Identify which cell holds the provided text, then report its [x, y] central coordinate. 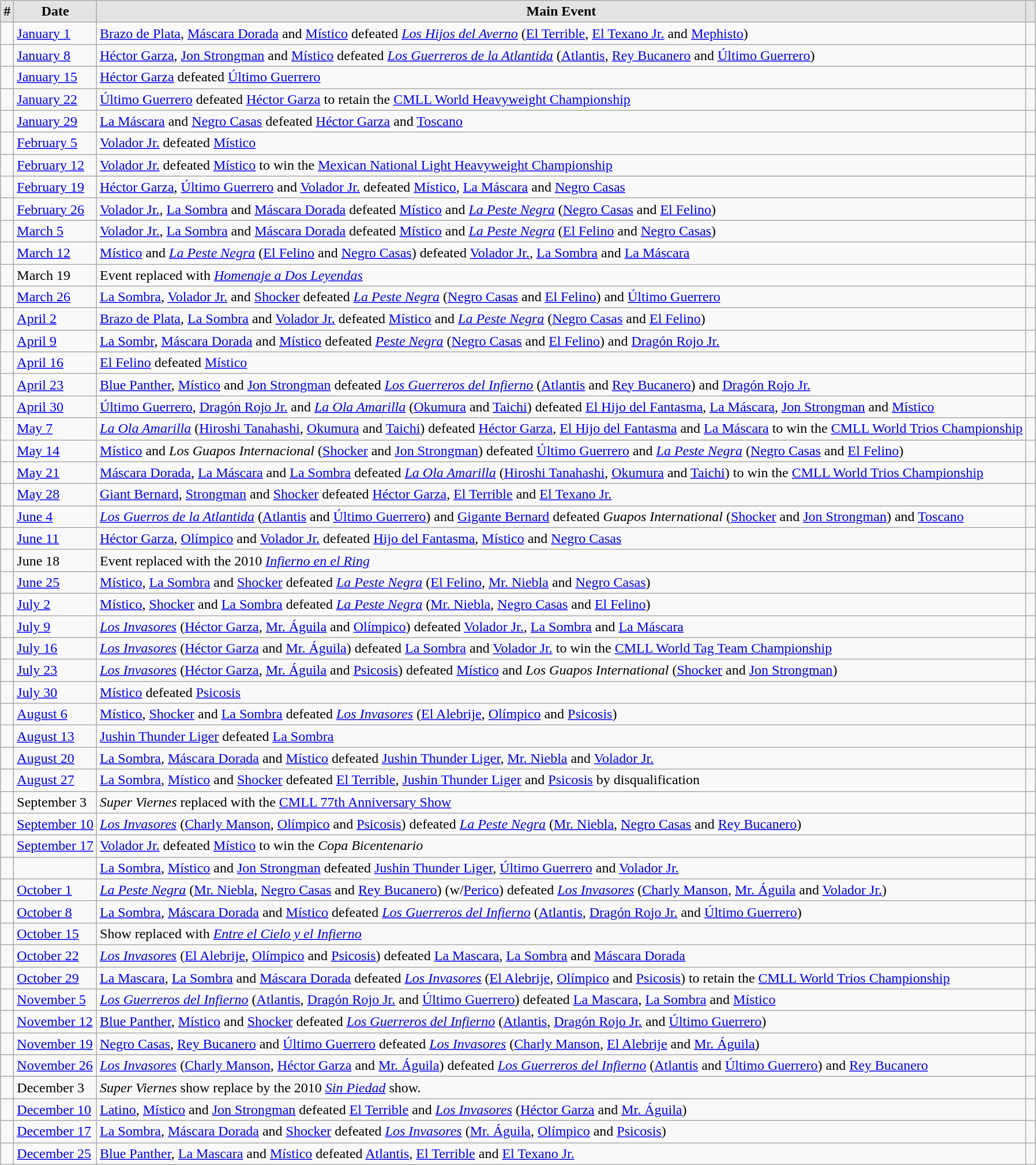
Héctor Garza, Olímpico and Volador Jr. defeated Hijo del Fantasma, Místico and Negro Casas [562, 538]
La Sombr, Máscara Dorada and Místico defeated Peste Negra (Negro Casas and El Felino) and Dragón Rojo Jr. [562, 341]
April 16 [55, 363]
October 15 [55, 934]
Super Viernes replaced with the CMLL 77th Anniversary Show [562, 802]
Super Viernes show replace by the 2010 Sin Piedad show. [562, 1088]
July 2 [55, 604]
Volador Jr., La Sombra and Máscara Dorada defeated Místico and La Peste Negra (El Felino and Negro Casas) [562, 231]
La Sombra, Volador Jr. and Shocker defeated La Peste Negra (Negro Casas and El Felino) and Último Guerrero [562, 297]
Negro Casas, Rey Bucanero and Último Guerrero defeated Los Invasores (Charly Manson, El Alebrije and Mr. Águila) [562, 1044]
September 3 [55, 802]
Último Guerrero defeated Héctor Garza to retain the CMLL World Heavyweight Championship [562, 99]
Héctor Garza, Último Guerrero and Volador Jr. defeated Místico, La Máscara and Negro Casas [562, 187]
Blue Panther, Místico and Jon Strongman defeated Los Guerreros del Infierno (Atlantis and Rey Bucanero) and Dragón Rojo Jr. [562, 385]
January 1 [55, 33]
La Peste Negra (Mr. Niebla, Negro Casas and Rey Bucanero) (w/Perico) defeated Los Invasores (Charly Manson, Mr. Águila and Volador Jr.) [562, 890]
Blue Panther, La Mascara and Místico defeated Atlantis, El Terrible and El Texano Jr. [562, 1153]
El Felino defeated Místico [562, 363]
Los Invasores (Héctor Garza and Mr. Águila) defeated La Sombra and Volador Jr. to win the CMLL World Tag Team Championship [562, 649]
November 12 [55, 1022]
October 8 [55, 912]
August 13 [55, 736]
December 17 [55, 1132]
La Máscara and Negro Casas defeated Héctor Garza and Toscano [562, 121]
Volador Jr., La Sombra and Máscara Dorada defeated Místico and La Peste Negra (Negro Casas and El Felino) [562, 209]
July 9 [55, 626]
June 11 [55, 538]
Los Guerros de la Atlantida (Atlantis and Último Guerrero) and Gigante Bernard defeated Guapos International (Shocker and Jon Strongman) and Toscano [562, 516]
July 30 [55, 692]
Héctor Garza, Jon Strongman and Místico defeated Los Guerreros de la Atlantida (Atlantis, Rey Bucanero and Último Guerrero) [562, 55]
Místico, Shocker and La Sombra defeated La Peste Negra (Mr. Niebla, Negro Casas and El Felino) [562, 604]
Místico defeated Psicosis [562, 692]
January 22 [55, 99]
November 5 [55, 1000]
August 6 [55, 714]
February 19 [55, 187]
October 29 [55, 978]
Volador Jr. defeated Místico to win the Mexican National Light Heavyweight Championship [562, 165]
May 14 [55, 451]
Místico and La Peste Negra (El Felino and Negro Casas) defeated Volador Jr., La Sombra and La Máscara [562, 253]
May 28 [55, 495]
October 1 [55, 890]
Último Guerrero, Dragón Rojo Jr. and La Ola Amarilla (Okumura and Taichi) defeated El Hijo del Fantasma, La Máscara, Jon Strongman and Místico [562, 407]
August 20 [55, 758]
Event replaced with Homenaje a Dos Leyendas [562, 275]
December 10 [55, 1110]
La Sombra, Máscara Dorada and Shocker defeated Los Invasores (Mr. Águila, Olímpico and Psicosis) [562, 1132]
Show replaced with Entre el Cielo y el Infierno [562, 934]
Giant Bernard, Strongman and Shocker defeated Héctor Garza, El Terrible and El Texano Jr. [562, 495]
July 16 [55, 649]
Místico, Shocker and La Sombra defeated Los Invasores (El Alebrije, Olímpico and Psicosis) [562, 714]
Los Invasores (Héctor Garza, Mr. Águila and Olímpico) defeated Volador Jr., La Sombra and La Máscara [562, 626]
Date [55, 12]
July 23 [55, 670]
October 22 [55, 956]
Los Guerreros del Infierno (Atlantis, Dragón Rojo Jr. and Último Guerrero) defeated La Mascara, La Sombra and Místico [562, 1000]
February 26 [55, 209]
Main Event [562, 12]
March 5 [55, 231]
September 10 [55, 824]
March 19 [55, 275]
Event replaced with the 2010 Infierno en el Ring [562, 560]
Místico and Los Guapos Internacional (Shocker and Jon Strongman) defeated Último Guerrero and La Peste Negra (Negro Casas and El Felino) [562, 451]
December 3 [55, 1088]
Héctor Garza defeated Último Guerrero [562, 77]
December 25 [55, 1153]
Máscara Dorada, La Máscara and La Sombra defeated La Ola Amarilla (Hiroshi Tanahashi, Okumura and Taichi) to win the CMLL World Trios Championship [562, 473]
Jushin Thunder Liger defeated La Sombra [562, 736]
May 7 [55, 429]
September 17 [55, 846]
April 9 [55, 341]
November 26 [55, 1066]
April 23 [55, 385]
March 26 [55, 297]
February 5 [55, 143]
April 30 [55, 407]
Brazo de Plata, Máscara Dorada and Místico defeated Los Hijos del Averno (El Terrible, El Texano Jr. and Mephisto) [562, 33]
La Sombra, Místico and Jon Strongman defeated Jushin Thunder Liger, Último Guerrero and Volador Jr. [562, 868]
June 25 [55, 582]
Brazo de Plata, La Sombra and Volador Jr. defeated Místico and La Peste Negra (Negro Casas and El Felino) [562, 319]
Blue Panther, Místico and Shocker defeated Los Guerreros del Infierno (Atlantis, Dragón Rojo Jr. and Último Guerrero) [562, 1022]
April 2 [55, 319]
February 12 [55, 165]
March 12 [55, 253]
Volador Jr. defeated Místico to win the Copa Bicentenario [562, 846]
November 19 [55, 1044]
Latino, Místico and Jon Strongman defeated El Terrible and Los Invasores (Héctor Garza and Mr. Águila) [562, 1110]
January 29 [55, 121]
Volador Jr. defeated Místico [562, 143]
La Sombra, Máscara Dorada and Místico defeated Los Guerreros del Infierno (Atlantis, Dragón Rojo Jr. and Último Guerrero) [562, 912]
June 4 [55, 516]
# [7, 12]
January 8 [55, 55]
August 27 [55, 780]
Los Invasores (Charly Manson, Olímpico and Psicosis) defeated La Peste Negra (Mr. Niebla, Negro Casas and Rey Bucanero) [562, 824]
La Mascara, La Sombra and Máscara Dorada defeated Los Invasores (El Alebrije, Olímpico and Psicosis) to retain the CMLL World Trios Championship [562, 978]
La Sombra, Místico and Shocker defeated El Terrible, Jushin Thunder Liger and Psicosis by disqualification [562, 780]
Los Invasores (Charly Manson, Héctor Garza and Mr. Águila) defeated Los Guerreros del Infierno (Atlantis and Último Guerrero) and Rey Bucanero [562, 1066]
January 15 [55, 77]
La Sombra, Máscara Dorada and Místico defeated Jushin Thunder Liger, Mr. Niebla and Volador Jr. [562, 758]
June 18 [55, 560]
May 21 [55, 473]
Místico, La Sombra and Shocker defeated La Peste Negra (El Felino, Mr. Niebla and Negro Casas) [562, 582]
Los Invasores (Héctor Garza, Mr. Águila and Psicosis) defeated Místico and Los Guapos International (Shocker and Jon Strongman) [562, 670]
Los Invasores (El Alebrije, Olímpico and Psicosis) defeated La Mascara, La Sombra and Máscara Dorada [562, 956]
